Provide the [x, y] coordinate of the cell's center where the given text is located.  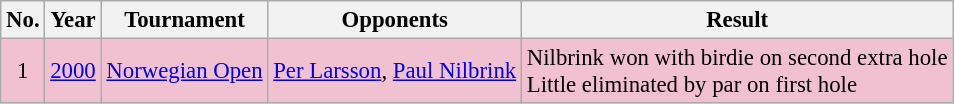
Year [73, 20]
Tournament [184, 20]
Norwegian Open [184, 72]
2000 [73, 72]
Nilbrink won with birdie on second extra holeLittle eliminated by par on first hole [736, 72]
1 [23, 72]
No. [23, 20]
Result [736, 20]
Opponents [395, 20]
Per Larsson, Paul Nilbrink [395, 72]
